Extract the (x, y) coordinate from the center of the cell holding the provided text.  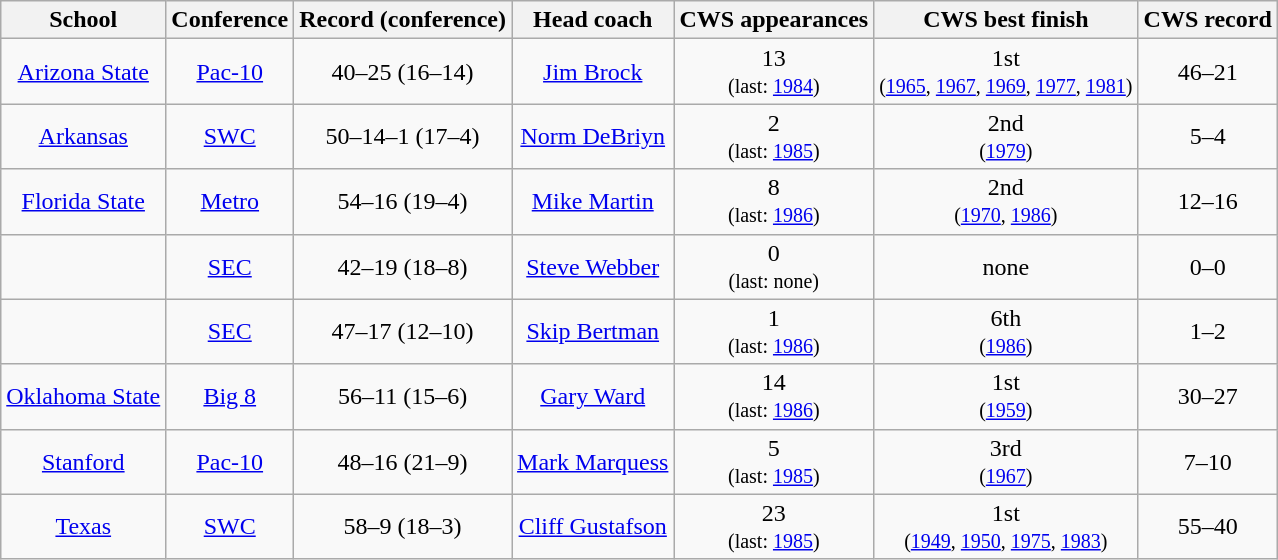
5–4 (1208, 136)
Big 8 (230, 396)
Gary Ward (593, 396)
14(last: 1986) (774, 396)
Steve Webber (593, 266)
Stanford (84, 462)
23(last: 1985) (774, 526)
Record (conference) (403, 20)
0(last: none) (774, 266)
Mike Martin (593, 202)
12–16 (1208, 202)
Skip Bertman (593, 332)
7–10 (1208, 462)
Arkansas (84, 136)
Florida State (84, 202)
Head coach (593, 20)
Conference (230, 20)
Metro (230, 202)
40–25 (16–14) (403, 72)
Arizona State (84, 72)
46–21 (1208, 72)
Cliff Gustafson (593, 526)
47–17 (12–10) (403, 332)
3rd(1967) (1006, 462)
8(last: 1986) (774, 202)
CWS best finish (1006, 20)
Oklahoma State (84, 396)
2(last: 1985) (774, 136)
2nd(1970, 1986) (1006, 202)
1st(1965, 1967, 1969, 1977, 1981) (1006, 72)
1st(1959) (1006, 396)
CWS appearances (774, 20)
56–11 (15–6) (403, 396)
1(last: 1986) (774, 332)
50–14–1 (17–4) (403, 136)
1st(1949, 1950, 1975, 1983) (1006, 526)
Norm DeBriyn (593, 136)
54–16 (19–4) (403, 202)
48–16 (21–9) (403, 462)
0–0 (1208, 266)
1–2 (1208, 332)
none (1006, 266)
5(last: 1985) (774, 462)
CWS record (1208, 20)
Jim Brock (593, 72)
55–40 (1208, 526)
42–19 (18–8) (403, 266)
2nd(1979) (1006, 136)
Texas (84, 526)
School (84, 20)
Mark Marquess (593, 462)
6th(1986) (1006, 332)
58–9 (18–3) (403, 526)
13(last: 1984) (774, 72)
30–27 (1208, 396)
